Output the [X, Y] coordinate of the center of the cell containing the given text.  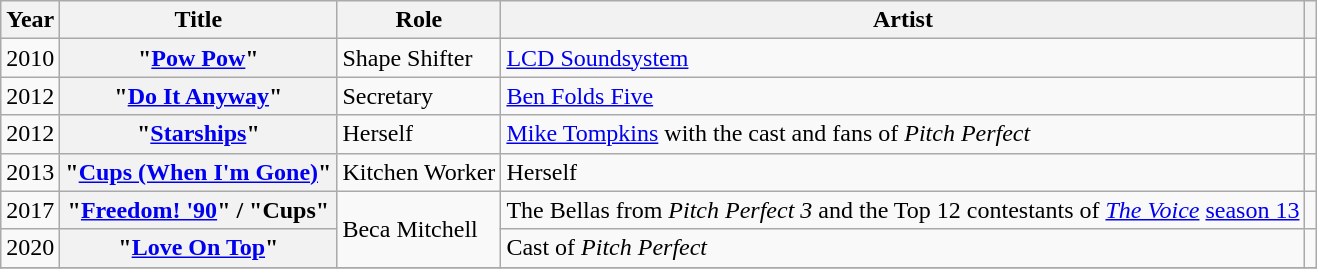
The Bellas from Pitch Perfect 3 and the Top 12 contestants of The Voice season 13 [903, 210]
2013 [30, 172]
Role [419, 20]
"Do It Anyway" [198, 96]
Secretary [419, 96]
Beca Mitchell [419, 229]
Ben Folds Five [903, 96]
2017 [30, 210]
"Love On Top" [198, 248]
LCD Soundsystem [903, 58]
Shape Shifter [419, 58]
"Starships" [198, 134]
"Freedom! '90" / "Cups" [198, 210]
Cast of Pitch Perfect [903, 248]
2020 [30, 248]
"Cups (When I'm Gone)" [198, 172]
Title [198, 20]
Mike Tompkins with the cast and fans of Pitch Perfect [903, 134]
Kitchen Worker [419, 172]
Artist [903, 20]
"Pow Pow" [198, 58]
2010 [30, 58]
Year [30, 20]
